Provide the (X, Y) coordinate of the cell's center where the given text is located.  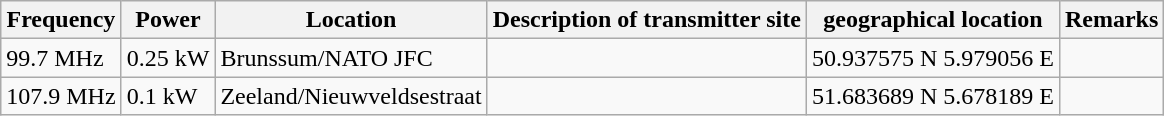
0.1 kW (168, 96)
geographical location (932, 20)
Location (351, 20)
0.25 kW (168, 58)
50.937575 N 5.979056 E (932, 58)
Description of transmitter site (646, 20)
Zeeland/Nieuwveldsestraat (351, 96)
Power (168, 20)
Frequency (61, 20)
99.7 MHz (61, 58)
51.683689 N 5.678189 E (932, 96)
Remarks (1111, 20)
107.9 MHz (61, 96)
Brunssum/NATO JFC (351, 58)
